Pinpoint the cell where the given text exists, returning its (x, y) midpoint coordinate. 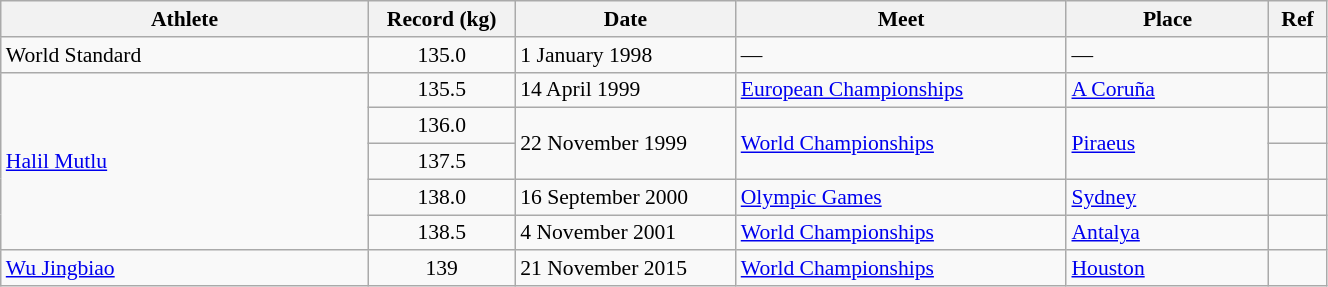
Olympic Games (902, 197)
136.0 (442, 126)
137.5 (442, 162)
Antalya (1167, 233)
Halil Mutlu (184, 161)
Sydney (1167, 197)
World Standard (184, 55)
Ref (1298, 19)
135.0 (442, 55)
Athlete (184, 19)
138.0 (442, 197)
Record (kg) (442, 19)
Piraeus (1167, 144)
21 November 2015 (625, 269)
22 November 1999 (625, 144)
A Coruña (1167, 90)
Wu Jingbiao (184, 269)
Date (625, 19)
Meet (902, 19)
4 November 2001 (625, 233)
16 September 2000 (625, 197)
Houston (1167, 269)
139 (442, 269)
14 April 1999 (625, 90)
138.5 (442, 233)
Place (1167, 19)
1 January 1998 (625, 55)
European Championships (902, 90)
135.5 (442, 90)
